Return the [x, y] coordinate for the center point of the cell that contains the specified text.  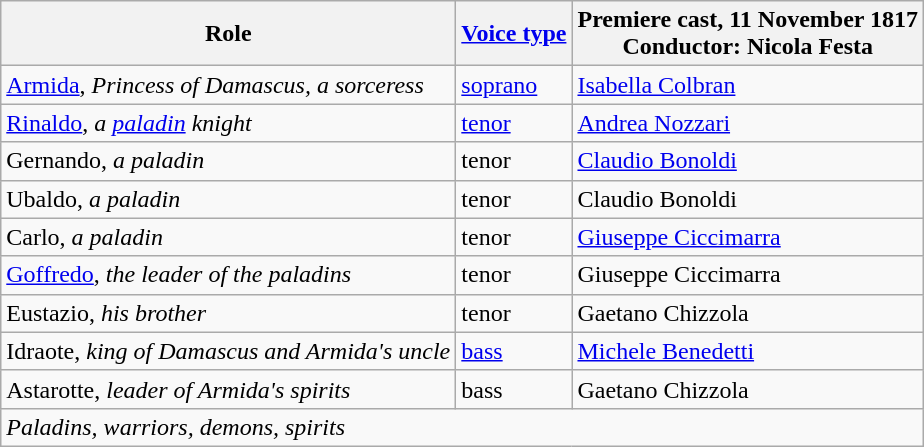
Gernando, a paladin [228, 161]
soprano [514, 85]
Isabella Colbran [748, 85]
Armida, Princess of Damascus, a sorceress [228, 85]
Astarotte, leader of Armida's spirits [228, 389]
Goffredo, the leader of the paladins [228, 275]
Carlo, a paladin [228, 237]
Rinaldo, a paladin knight [228, 123]
Andrea Nozzari [748, 123]
Voice type [514, 34]
Ubaldo, a paladin [228, 199]
Michele Benedetti [748, 351]
Premiere cast, 11 November 1817Conductor: Nicola Festa [748, 34]
Idraote, king of Damascus and Armida's uncle [228, 351]
Eustazio, his brother [228, 313]
Paladins, warriors, demons, spirits [462, 427]
Role [228, 34]
